Return the [x, y] coordinate for the center point of the cell that contains the specified text.  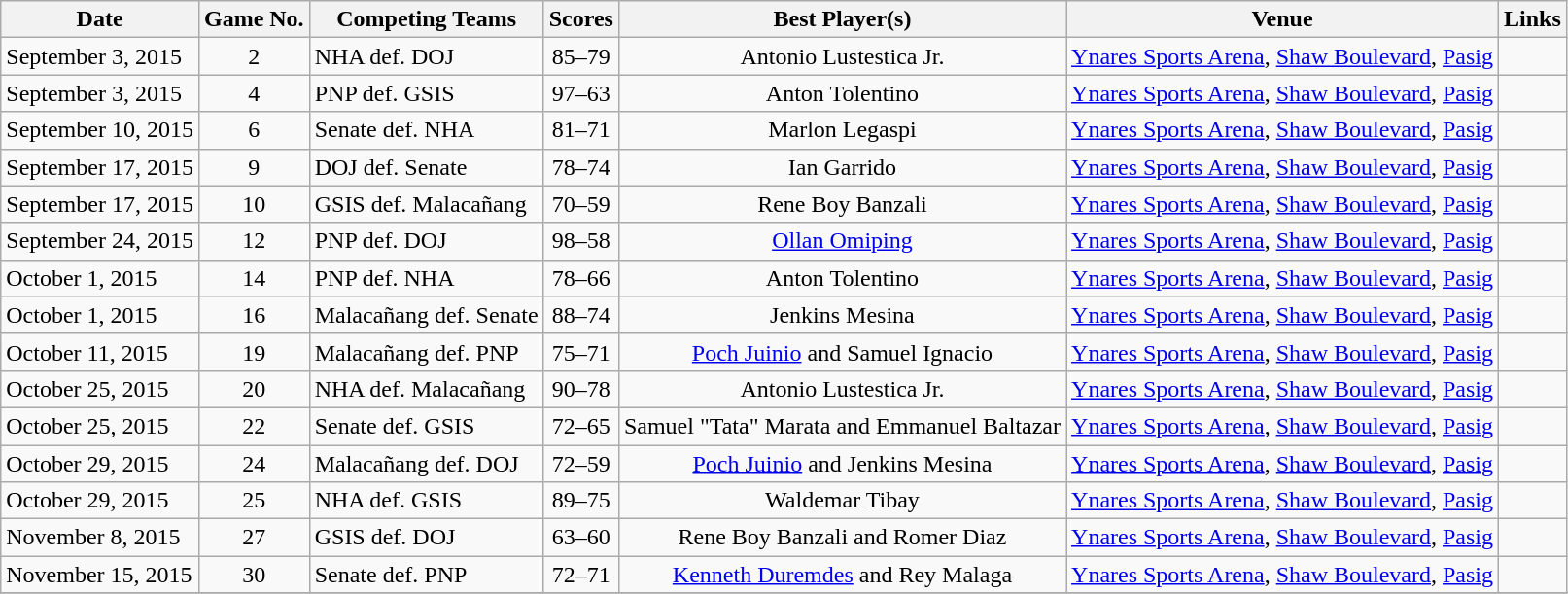
88–74 [581, 315]
PNP def. GSIS [426, 93]
Senate def. PNP [426, 575]
78–74 [581, 167]
Rene Boy Banzali [842, 204]
September 24, 2015 [100, 241]
Venue [1283, 19]
98–58 [581, 241]
12 [254, 241]
6 [254, 130]
85–79 [581, 56]
PNP def. DOJ [426, 241]
Kenneth Duremdes and Rey Malaga [842, 575]
NHA def. Malacañang [426, 389]
20 [254, 389]
Competing Teams [426, 19]
97–63 [581, 93]
70–59 [581, 204]
NHA def. GSIS [426, 501]
19 [254, 352]
75–71 [581, 352]
November 15, 2015 [100, 575]
Senate def. GSIS [426, 426]
GSIS def. DOJ [426, 538]
Rene Boy Banzali and Romer Diaz [842, 538]
Jenkins Mesina [842, 315]
72–71 [581, 575]
63–60 [581, 538]
Waldemar Tibay [842, 501]
72–65 [581, 426]
September 10, 2015 [100, 130]
October 11, 2015 [100, 352]
72–59 [581, 464]
14 [254, 278]
30 [254, 575]
Best Player(s) [842, 19]
Marlon Legaspi [842, 130]
27 [254, 538]
9 [254, 167]
10 [254, 204]
Scores [581, 19]
Game No. [254, 19]
16 [254, 315]
81–71 [581, 130]
NHA def. DOJ [426, 56]
Ollan Omiping [842, 241]
November 8, 2015 [100, 538]
DOJ def. Senate [426, 167]
Date [100, 19]
78–66 [581, 278]
PNP def. NHA [426, 278]
89–75 [581, 501]
Senate def. NHA [426, 130]
Malacañang def. Senate [426, 315]
24 [254, 464]
Poch Juinio and Jenkins Mesina [842, 464]
Malacañang def. DOJ [426, 464]
Malacañang def. PNP [426, 352]
25 [254, 501]
90–78 [581, 389]
Samuel "Tata" Marata and Emmanuel Baltazar [842, 426]
Links [1533, 19]
Poch Juinio and Samuel Ignacio [842, 352]
22 [254, 426]
Ian Garrido [842, 167]
GSIS def. Malacañang [426, 204]
2 [254, 56]
4 [254, 93]
